Output the [x, y] coordinate of the center of the cell containing the given text.  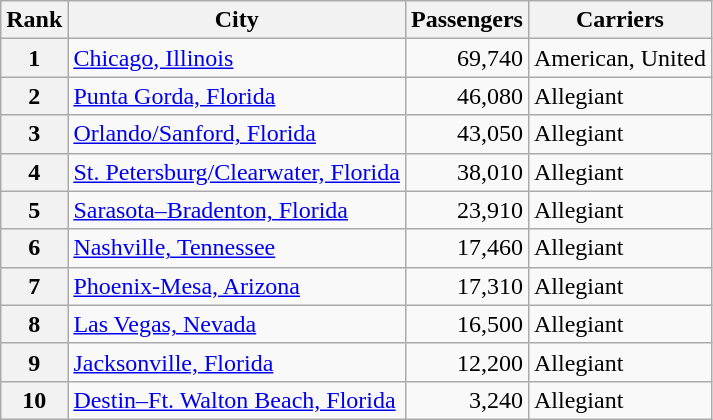
Punta Gorda, Florida [237, 96]
Las Vegas, Nevada [237, 324]
American, United [620, 58]
16,500 [466, 324]
3,240 [466, 400]
3 [34, 134]
City [237, 20]
Jacksonville, Florida [237, 362]
43,050 [466, 134]
12,200 [466, 362]
Destin–Ft. Walton Beach, Florida [237, 400]
4 [34, 172]
5 [34, 210]
1 [34, 58]
Carriers [620, 20]
38,010 [466, 172]
10 [34, 400]
Chicago, Illinois [237, 58]
St. Petersburg/Clearwater, Florida [237, 172]
Sarasota–Bradenton, Florida [237, 210]
7 [34, 286]
Orlando/Sanford, Florida [237, 134]
2 [34, 96]
9 [34, 362]
23,910 [466, 210]
Phoenix-Mesa, Arizona [237, 286]
46,080 [466, 96]
Passengers [466, 20]
Nashville, Tennessee [237, 248]
17,460 [466, 248]
8 [34, 324]
6 [34, 248]
69,740 [466, 58]
17,310 [466, 286]
Rank [34, 20]
